Pinpoint the cell where the given text exists, returning its (X, Y) midpoint coordinate. 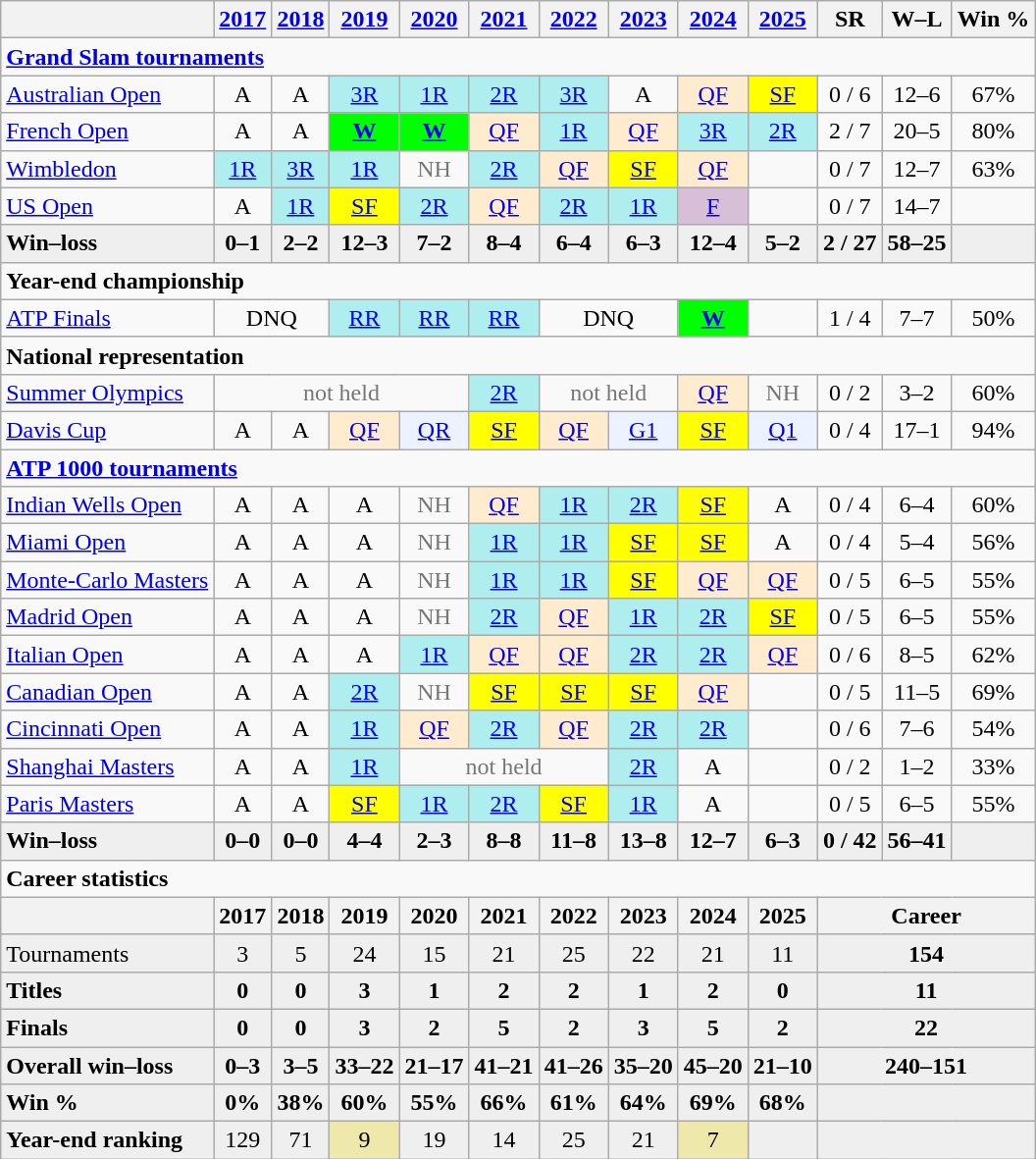
0% (243, 1103)
G1 (644, 430)
8–8 (504, 841)
Monte-Carlo Masters (108, 580)
12–6 (916, 94)
41–26 (573, 1065)
5–4 (916, 543)
19 (434, 1140)
8–4 (504, 243)
33–22 (365, 1065)
Tournaments (108, 953)
7 (712, 1140)
71 (300, 1140)
2–3 (434, 841)
3–2 (916, 393)
Shanghai Masters (108, 766)
15 (434, 953)
National representation (518, 355)
80% (993, 132)
63% (993, 169)
SR (850, 20)
Career (926, 916)
Wimbledon (108, 169)
56–41 (916, 841)
24 (365, 953)
F (712, 206)
3–5 (300, 1065)
Indian Wells Open (108, 505)
13–8 (644, 841)
14–7 (916, 206)
35–20 (644, 1065)
W–L (916, 20)
ATP Finals (108, 318)
54% (993, 729)
41–21 (504, 1065)
1–2 (916, 766)
8–5 (916, 655)
21–10 (783, 1065)
Year-end ranking (108, 1140)
ATP 1000 tournaments (518, 468)
7–2 (434, 243)
56% (993, 543)
Canadian Open (108, 692)
7–6 (916, 729)
0 / 42 (850, 841)
240–151 (926, 1065)
9 (365, 1140)
21–17 (434, 1065)
62% (993, 655)
Career statistics (518, 878)
17–1 (916, 430)
154 (926, 953)
Overall win–loss (108, 1065)
68% (783, 1103)
QR (434, 430)
58–25 (916, 243)
11–5 (916, 692)
33% (993, 766)
Cincinnati Open (108, 729)
64% (644, 1103)
7–7 (916, 318)
0–3 (243, 1065)
5–2 (783, 243)
4–4 (365, 841)
Davis Cup (108, 430)
67% (993, 94)
Italian Open (108, 655)
0–1 (243, 243)
50% (993, 318)
94% (993, 430)
38% (300, 1103)
61% (573, 1103)
11–8 (573, 841)
French Open (108, 132)
Summer Olympics (108, 393)
Madrid Open (108, 617)
Titles (108, 990)
2 / 27 (850, 243)
12–3 (365, 243)
Year-end championship (518, 281)
Australian Open (108, 94)
2 / 7 (850, 132)
66% (504, 1103)
45–20 (712, 1065)
129 (243, 1140)
12–4 (712, 243)
US Open (108, 206)
14 (504, 1140)
Miami Open (108, 543)
2–2 (300, 243)
20–5 (916, 132)
1 / 4 (850, 318)
Grand Slam tournaments (518, 57)
Paris Masters (108, 804)
Q1 (783, 430)
Finals (108, 1027)
